Identify which cell holds the provided text, then report its (X, Y) central coordinate. 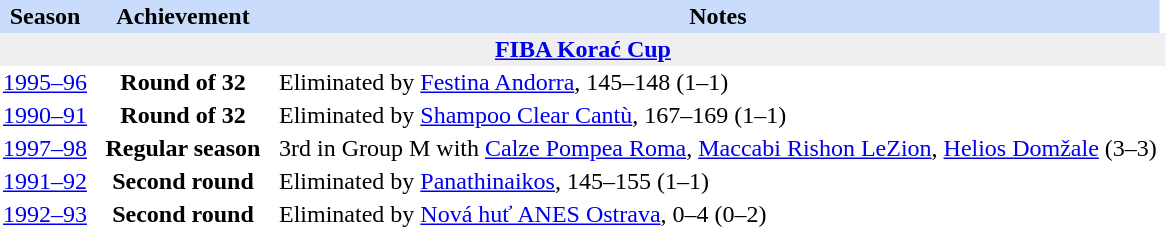
Achievement (183, 16)
3rd in Group M with Calze Pompea Roma, Maccabi Rishon LeZion, Helios Domžale (3–3) (718, 148)
1990–91 (45, 116)
Season (45, 16)
Second round (183, 182)
1997–98 (45, 148)
1991–92 (45, 182)
Eliminated by Festina Andorra, 145–148 (1–1) (718, 82)
1995–96 (45, 82)
Notes (718, 16)
FIBA Korać Cup (583, 50)
Eliminated by Panathinaikos, 145–155 (1–1) (718, 182)
Regular season (183, 148)
Eliminated by Shampoo Clear Cantù, 167–169 (1–1) (718, 116)
